Determine the (x, y) coordinate at the center of the cell enclosing the given text.  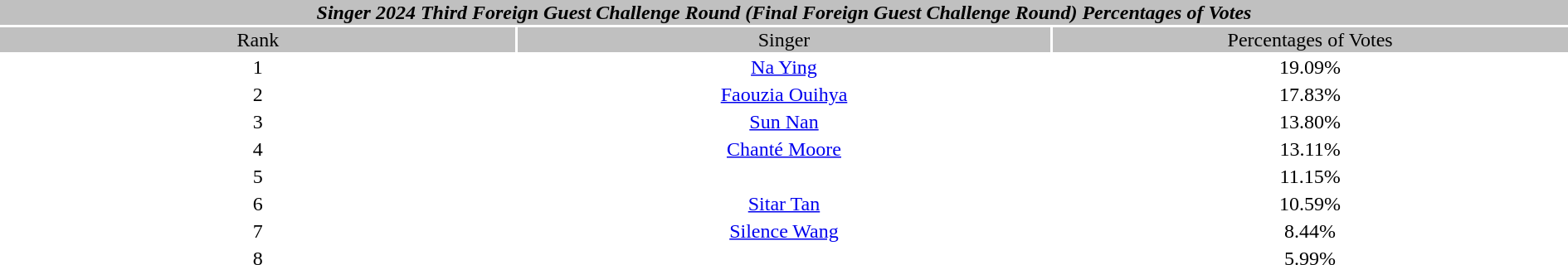
1 (258, 67)
Na Ying (785, 67)
13.80% (1310, 122)
Singer 2024 Third Foreign Guest Challenge Round (Final Foreign Guest Challenge Round) Percentages of Votes (784, 12)
6 (258, 204)
3 (258, 122)
5 (258, 176)
Silence Wang (785, 231)
8.44% (1310, 231)
11.15% (1310, 176)
Rank (258, 40)
4 (258, 149)
Chanté Moore (785, 149)
2 (258, 94)
Sitar Tan (785, 204)
Singer (785, 40)
Faouzia Ouihya (785, 94)
Sun Nan (785, 122)
7 (258, 231)
Percentages of Votes (1310, 40)
17.83% (1310, 94)
13.11% (1310, 149)
19.09% (1310, 67)
10.59% (1310, 204)
